Detect which cell encompasses the target text, then output its [x, y] center coordinate. 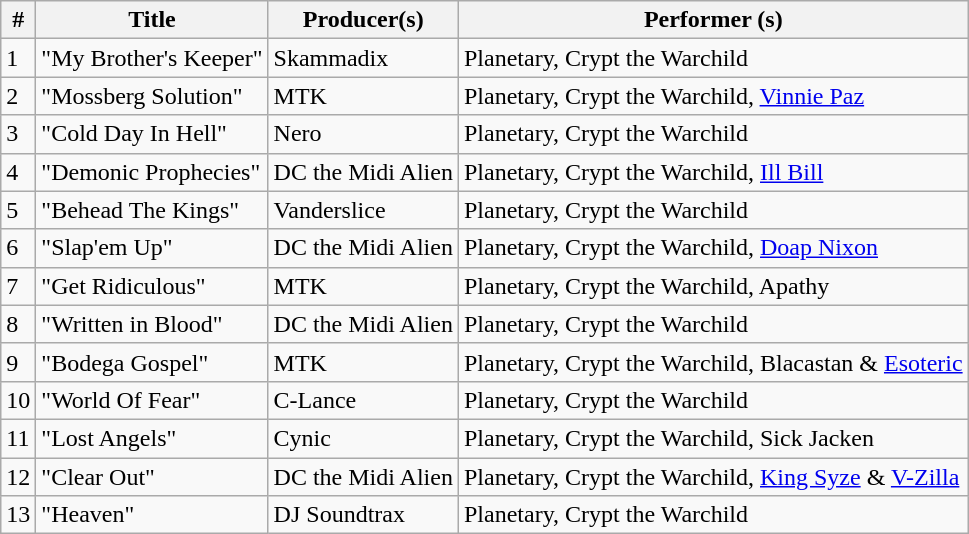
"Demonic Prophecies" [152, 172]
"Behead The Kings" [152, 210]
3 [18, 134]
8 [18, 324]
Planetary, Crypt the Warchild, Apathy [713, 286]
"My Brother's Keeper" [152, 58]
Nero [363, 134]
4 [18, 172]
DJ Soundtrax [363, 515]
2 [18, 96]
Planetary, Crypt the Warchild, King Syze & V-Zilla [713, 477]
Planetary, Crypt the Warchild, Blacastan & Esoteric [713, 362]
Producer(s) [363, 20]
"Heaven" [152, 515]
9 [18, 362]
"World Of Fear" [152, 400]
"Cold Day In Hell" [152, 134]
"Bodega Gospel" [152, 362]
5 [18, 210]
"Clear Out" [152, 477]
C-Lance [363, 400]
"Lost Angels" [152, 438]
Title [152, 20]
Skammadix [363, 58]
"Written in Blood" [152, 324]
# [18, 20]
Performer (s) [713, 20]
Planetary, Crypt the Warchild, Ill Bill [713, 172]
Planetary, Crypt the Warchild, Doap Nixon [713, 248]
7 [18, 286]
"Slap'em Up" [152, 248]
6 [18, 248]
10 [18, 400]
"Get Ridiculous" [152, 286]
11 [18, 438]
Planetary, Crypt the Warchild, Sick Jacken [713, 438]
Cynic [363, 438]
Planetary, Crypt the Warchild, Vinnie Paz [713, 96]
13 [18, 515]
Vanderslice [363, 210]
12 [18, 477]
"Mossberg Solution" [152, 96]
1 [18, 58]
